Extract the (x, y) coordinate from the center of the cell holding the provided text.  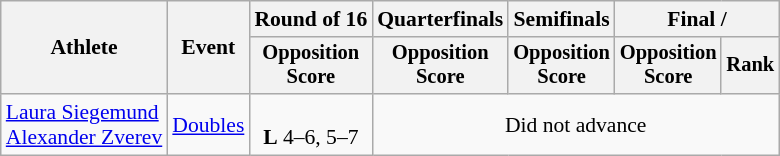
Quarterfinals (440, 19)
L 4–6, 5–7 (310, 124)
Event (208, 48)
Laura SiegemundAlexander Zverev (84, 124)
Doubles (208, 124)
Did not advance (576, 124)
Semifinals (562, 19)
Rank (750, 66)
Athlete (84, 48)
Final / (697, 19)
Round of 16 (310, 19)
